Locate the cell with the specified text and output its (X, Y) center coordinate. 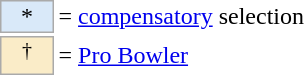
* (27, 16)
† (27, 56)
